Provide the (X, Y) coordinate of the cell's center where the given text is located.  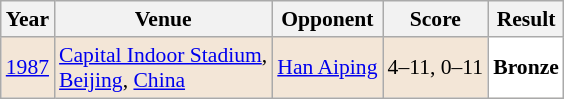
Opponent (327, 19)
Capital Indoor Stadium, Beijing, China (163, 68)
Score (436, 19)
Han Aiping (327, 68)
Bronze (526, 68)
4–11, 0–11 (436, 68)
Year (28, 19)
1987 (28, 68)
Result (526, 19)
Venue (163, 19)
